From the cell containing the given text, extract its center point as (x, y) coordinate. 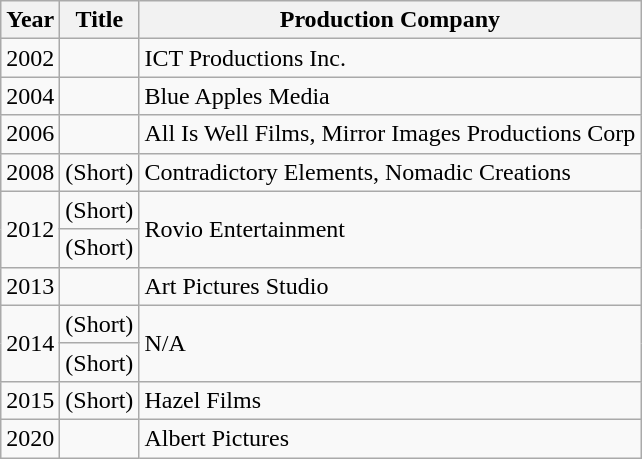
2004 (30, 96)
2006 (30, 134)
2008 (30, 172)
ICT Productions Inc. (390, 58)
Albert Pictures (390, 438)
2014 (30, 343)
N/A (390, 343)
2015 (30, 400)
Title (100, 20)
All Is Well Films, Mirror Images Productions Corp (390, 134)
2002 (30, 58)
Production Company (390, 20)
2020 (30, 438)
2012 (30, 229)
Hazel Films (390, 400)
Art Pictures Studio (390, 286)
2013 (30, 286)
Blue Apples Media (390, 96)
Rovio Entertainment (390, 229)
Year (30, 20)
Contradictory Elements, Nomadic Creations (390, 172)
